Locate the cell with the specified text and output its (x, y) center coordinate. 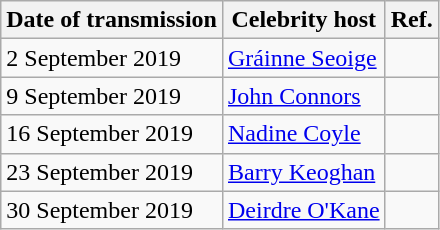
Deirdre O'Kane (304, 210)
9 September 2019 (112, 96)
Celebrity host (304, 20)
23 September 2019 (112, 172)
16 September 2019 (112, 134)
Nadine Coyle (304, 134)
Date of transmission (112, 20)
2 September 2019 (112, 58)
Barry Keoghan (304, 172)
Ref. (412, 20)
John Connors (304, 96)
30 September 2019 (112, 210)
Gráinne Seoige (304, 58)
